Provide the [x, y] coordinate of the cell's center where the given text is located.  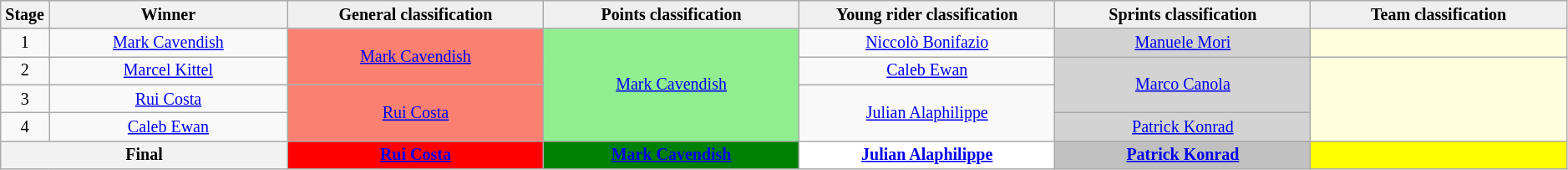
Niccolò Bonifazio [927, 44]
Winner [169, 15]
Young rider classification [927, 15]
Team classification [1439, 15]
Manuele Mori [1183, 44]
4 [25, 127]
2 [25, 70]
Points classification [671, 15]
Final [145, 154]
Marcel Kittel [169, 70]
Marco Canola [1183, 85]
Stage [25, 15]
General classification [415, 15]
3 [25, 99]
1 [25, 44]
Sprints classification [1183, 15]
